For the text-containing cell, return its midpoint in (x, y) coordinate format. 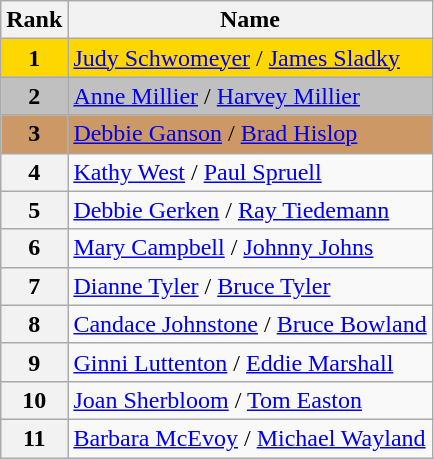
1 (34, 58)
Debbie Ganson / Brad Hislop (250, 134)
2 (34, 96)
7 (34, 286)
Debbie Gerken / Ray Tiedemann (250, 210)
Anne Millier / Harvey Millier (250, 96)
5 (34, 210)
8 (34, 324)
Judy Schwomeyer / James Sladky (250, 58)
Candace Johnstone / Bruce Bowland (250, 324)
3 (34, 134)
4 (34, 172)
Rank (34, 20)
Joan Sherbloom / Tom Easton (250, 400)
10 (34, 400)
6 (34, 248)
9 (34, 362)
Name (250, 20)
Ginni Luttenton / Eddie Marshall (250, 362)
Mary Campbell / Johnny Johns (250, 248)
Dianne Tyler / Bruce Tyler (250, 286)
Kathy West / Paul Spruell (250, 172)
11 (34, 438)
Barbara McEvoy / Michael Wayland (250, 438)
